Search for the cell housing the specified text and yield its (X, Y) center coordinate. 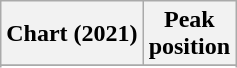
Peakposition (189, 34)
Chart (2021) (72, 34)
